Search for the cell housing the specified text and yield its (X, Y) center coordinate. 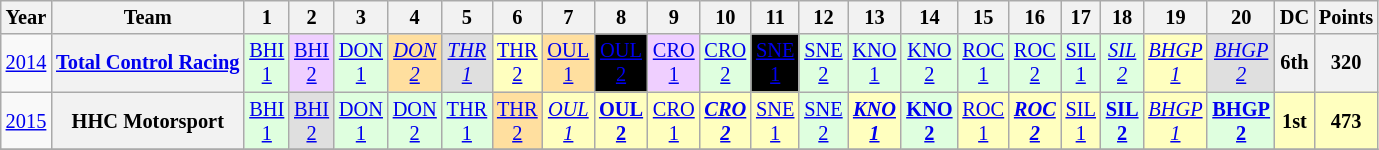
8 (621, 17)
Total Control Racing (148, 63)
2015 (26, 121)
13 (875, 17)
2014 (26, 63)
2 (312, 17)
17 (1081, 17)
320 (1346, 63)
20 (1240, 17)
Team (148, 17)
6 (517, 17)
4 (415, 17)
15 (983, 17)
1st (1294, 121)
Points (1346, 17)
6th (1294, 63)
HHC Motorsport (148, 121)
10 (726, 17)
9 (674, 17)
7 (569, 17)
18 (1122, 17)
5 (467, 17)
16 (1035, 17)
12 (823, 17)
11 (775, 17)
19 (1175, 17)
DC (1294, 17)
Year (26, 17)
1 (266, 17)
473 (1346, 121)
3 (361, 17)
14 (929, 17)
